From the cell containing the given text, extract its center point as [x, y] coordinate. 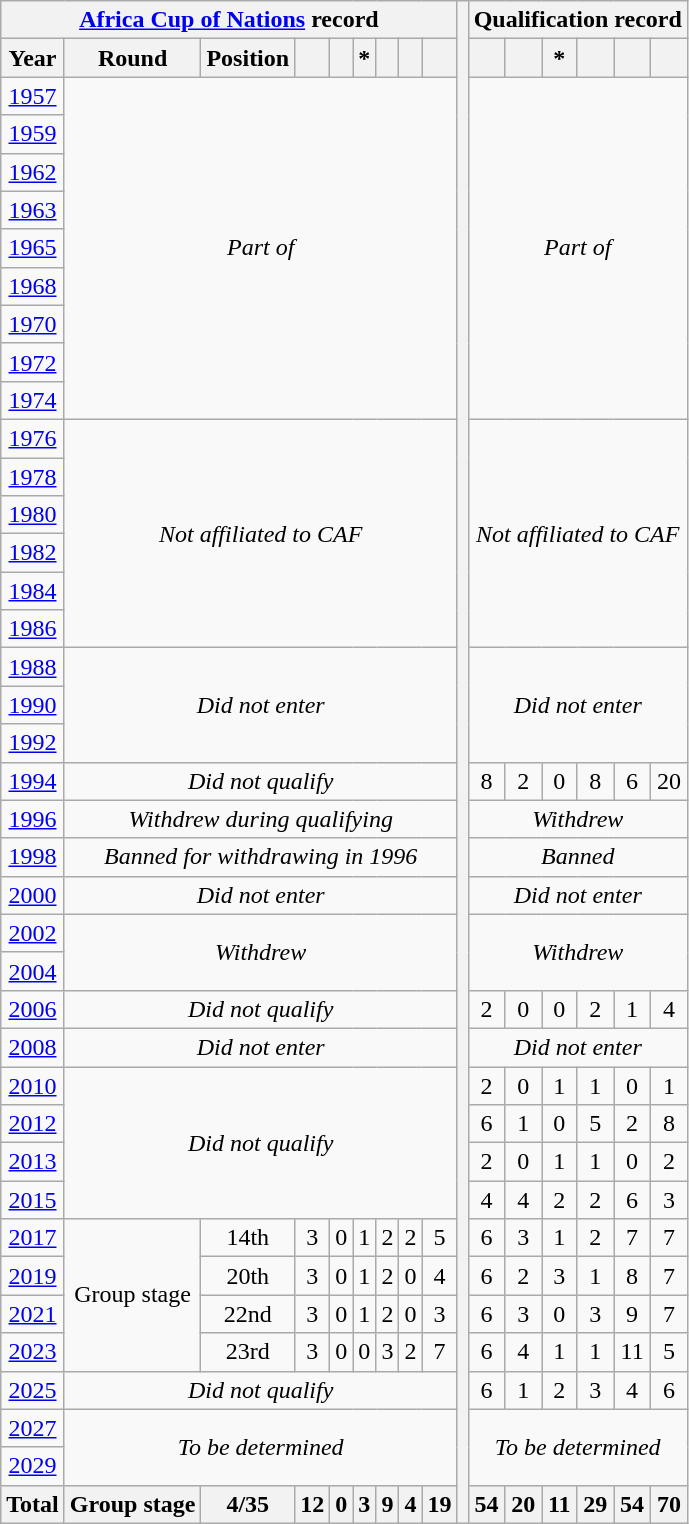
2025 [33, 1390]
20th [248, 1276]
1970 [33, 324]
2013 [33, 1162]
23rd [248, 1352]
2010 [33, 1085]
Round [132, 58]
2029 [33, 1466]
Position [248, 58]
Total [33, 1504]
1984 [33, 591]
2012 [33, 1124]
14th [248, 1238]
1972 [33, 362]
1992 [33, 743]
2006 [33, 1009]
Banned [578, 857]
1974 [33, 400]
1988 [33, 667]
12 [312, 1504]
2004 [33, 971]
1990 [33, 705]
2015 [33, 1200]
Withdrew during qualifying [260, 819]
2027 [33, 1428]
1998 [33, 857]
2002 [33, 933]
1957 [33, 96]
1986 [33, 629]
1978 [33, 477]
Year [33, 58]
2017 [33, 1238]
2021 [33, 1314]
1962 [33, 172]
2000 [33, 895]
70 [668, 1504]
2008 [33, 1047]
1996 [33, 819]
1965 [33, 248]
2023 [33, 1352]
29 [596, 1504]
1968 [33, 286]
1982 [33, 553]
1976 [33, 438]
Qualification record [578, 20]
1980 [33, 515]
Africa Cup of Nations record [229, 20]
Banned for withdrawing in 1996 [260, 857]
22nd [248, 1314]
1994 [33, 781]
2019 [33, 1276]
19 [440, 1504]
1959 [33, 134]
4/35 [248, 1504]
1963 [33, 210]
